Output the [x, y] coordinate of the center of the cell containing the given text.  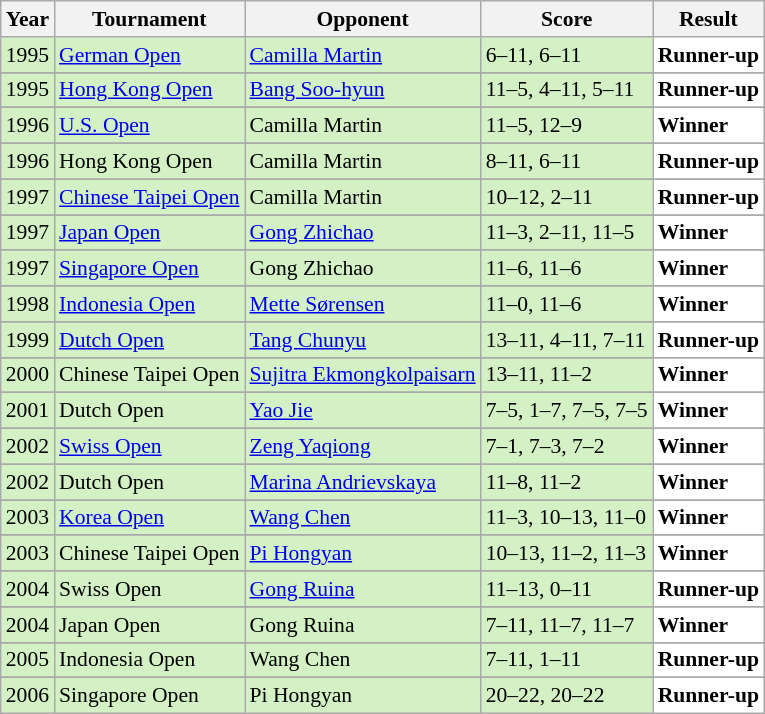
20–22, 20–22 [567, 696]
11–13, 0–11 [567, 589]
11–0, 11–6 [567, 304]
11–8, 11–2 [567, 482]
2006 [28, 696]
11–5, 4–11, 5–11 [567, 90]
Score [567, 19]
1999 [28, 340]
8–11, 6–11 [567, 162]
2005 [28, 660]
11–3, 10–13, 11–0 [567, 518]
11–5, 12–9 [567, 126]
Korea Open [149, 518]
Opponent [362, 19]
Result [708, 19]
7–11, 11–7, 11–7 [567, 625]
13–11, 4–11, 7–11 [567, 340]
7–11, 1–11 [567, 660]
Year [28, 19]
Marina Andrievskaya [362, 482]
7–5, 1–7, 7–5, 7–5 [567, 411]
13–11, 11–2 [567, 375]
Tang Chunyu [362, 340]
2000 [28, 375]
German Open [149, 55]
Tournament [149, 19]
2001 [28, 411]
10–12, 2–11 [567, 197]
1998 [28, 304]
Yao Jie [362, 411]
Mette Sørensen [362, 304]
6–11, 6–11 [567, 55]
Bang Soo-hyun [362, 90]
10–13, 11–2, 11–3 [567, 554]
U.S. Open [149, 126]
11–3, 2–11, 11–5 [567, 233]
7–1, 7–3, 7–2 [567, 447]
Sujitra Ekmongkolpaisarn [362, 375]
Zeng Yaqiong [362, 447]
11–6, 11–6 [567, 269]
